Determine the (x, y) coordinate at the center of the cell enclosing the given text.  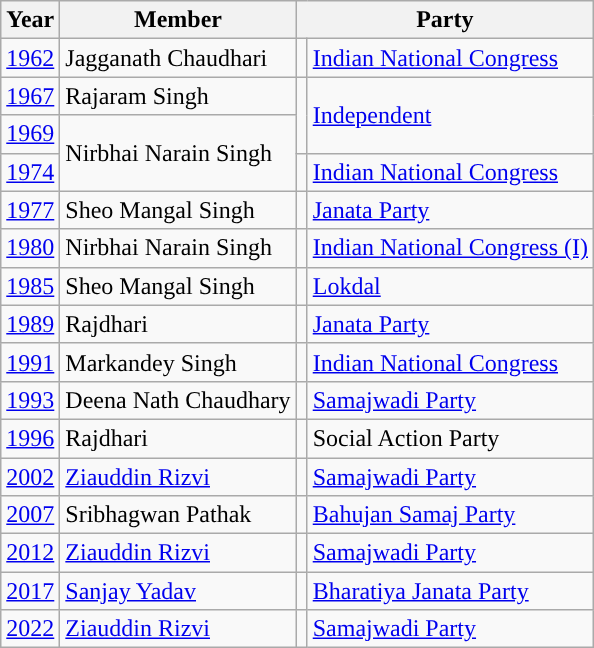
1967 (30, 96)
1993 (30, 400)
1996 (30, 438)
Bharatiya Janata Party (450, 591)
2007 (30, 515)
Rajaram Singh (178, 96)
1977 (30, 210)
Year (30, 20)
Party (444, 20)
2017 (30, 591)
Member (178, 20)
1980 (30, 248)
Social Action Party (450, 438)
Indian National Congress (I) (450, 248)
1991 (30, 362)
Independent (450, 115)
1985 (30, 286)
Markandey Singh (178, 362)
1974 (30, 172)
2012 (30, 553)
1969 (30, 134)
2022 (30, 629)
1989 (30, 324)
Sanjay Yadav (178, 591)
Sribhagwan Pathak (178, 515)
2002 (30, 477)
Bahujan Samaj Party (450, 515)
Deena Nath Chaudhary (178, 400)
Lokdal (450, 286)
1962 (30, 58)
Jagganath Chaudhari (178, 58)
